Extract the (X, Y) coordinate from the center of the cell holding the provided text.  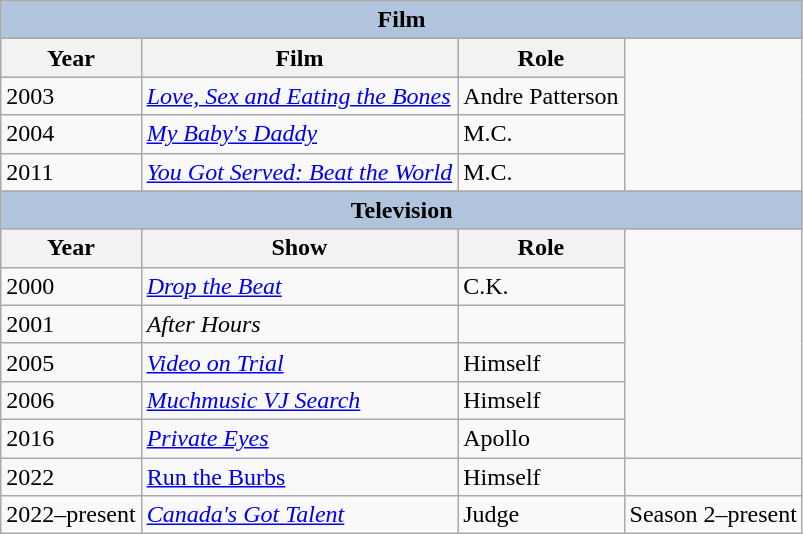
Judge (541, 515)
2004 (71, 134)
After Hours (300, 324)
Muchmusic VJ Search (300, 400)
You Got Served: Beat the World (300, 172)
Show (300, 248)
Canada's Got Talent (300, 515)
Television (402, 210)
2022–present (71, 515)
Andre Patterson (541, 96)
2016 (71, 438)
2000 (71, 286)
Apollo (541, 438)
C.K. (541, 286)
Video on Trial (300, 362)
2006 (71, 400)
2003 (71, 96)
Drop the Beat (300, 286)
Run the Burbs (300, 477)
Season 2–present (713, 515)
2005 (71, 362)
2011 (71, 172)
Private Eyes (300, 438)
2022 (71, 477)
Love, Sex and Eating the Bones (300, 96)
2001 (71, 324)
My Baby's Daddy (300, 134)
